Search for the cell housing the specified text and yield its (X, Y) center coordinate. 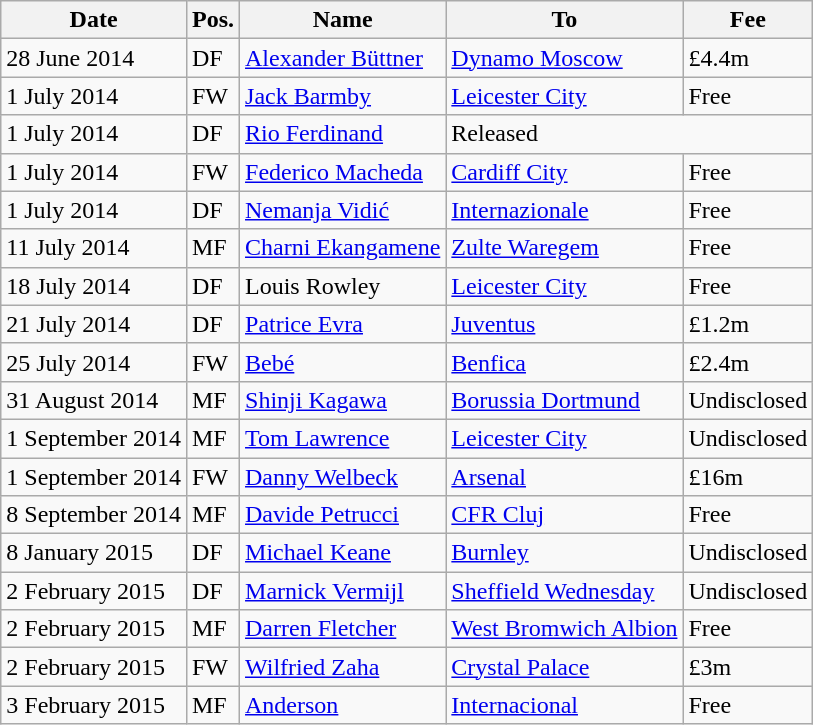
Darren Fletcher (343, 629)
Arsenal (564, 477)
Sheffield Wednesday (564, 591)
Dynamo Moscow (564, 58)
3 February 2015 (94, 705)
Federico Macheda (343, 172)
Fee (748, 20)
18 July 2014 (94, 286)
Danny Welbeck (343, 477)
Internazionale (564, 210)
Wilfried Zaha (343, 667)
£2.4m (748, 362)
Louis Rowley (343, 286)
Name (343, 20)
31 August 2014 (94, 400)
Tom Lawrence (343, 438)
Borussia Dortmund (564, 400)
Crystal Palace (564, 667)
Juventus (564, 324)
Jack Barmby (343, 96)
8 January 2015 (94, 553)
£4.4m (748, 58)
Bebé (343, 362)
Alexander Büttner (343, 58)
£16m (748, 477)
Charni Ekangamene (343, 248)
Date (94, 20)
Pos. (212, 20)
Benfica (564, 362)
8 September 2014 (94, 515)
To (564, 20)
28 June 2014 (94, 58)
25 July 2014 (94, 362)
21 July 2014 (94, 324)
Rio Ferdinand (343, 134)
Zulte Waregem (564, 248)
Shinji Kagawa (343, 400)
CFR Cluj (564, 515)
Nemanja Vidić (343, 210)
Released (630, 134)
West Bromwich Albion (564, 629)
Burnley (564, 553)
£1.2m (748, 324)
11 July 2014 (94, 248)
Patrice Evra (343, 324)
Michael Keane (343, 553)
£3m (748, 667)
Cardiff City (564, 172)
Davide Petrucci (343, 515)
Internacional (564, 705)
Marnick Vermijl (343, 591)
Anderson (343, 705)
